Pinpoint the cell where the given text exists, returning its [X, Y] midpoint coordinate. 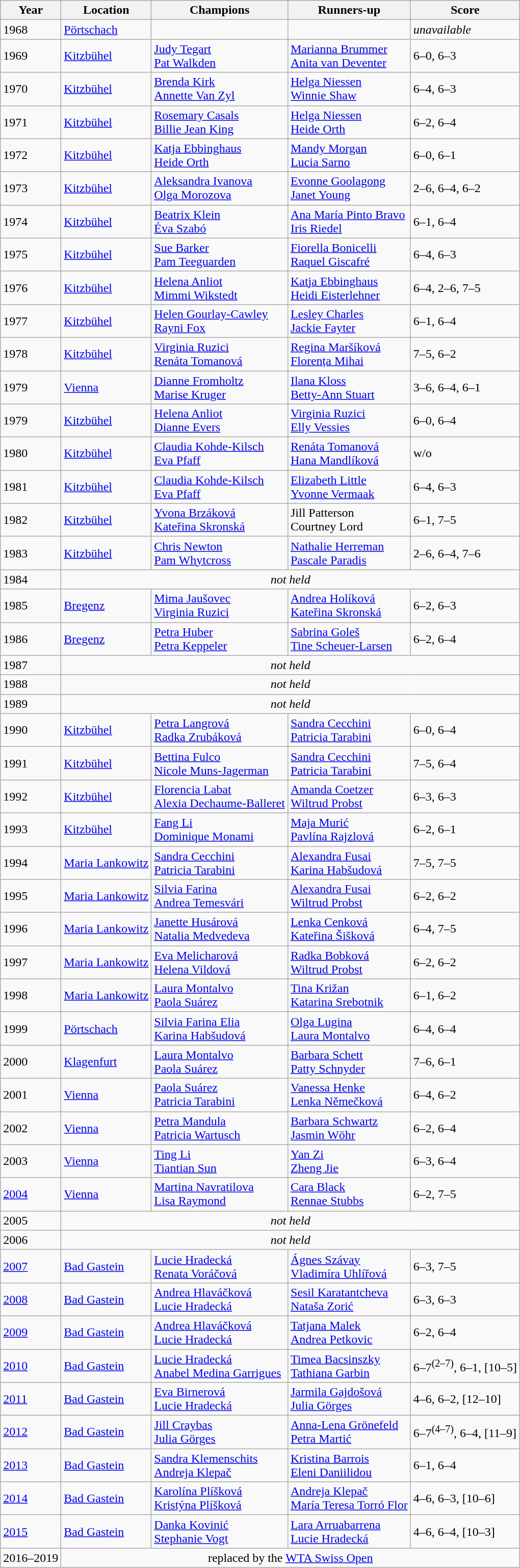
Maja Murić Pavlína Rajzlová [349, 830]
Brenda Kirk Annette Van Zyl [220, 89]
Amanda Coetzer Wiltrud Probst [349, 796]
2001 [31, 1095]
Sesil Karatantcheva Nataša Zorić [349, 1299]
6–4, 2–6, 7–5 [465, 287]
6–2, 6–1 [465, 830]
1984 [31, 579]
2010 [31, 1366]
Lesley Charles Jackie Fayter [349, 321]
Anna-Lena Grönefeld Petra Martić [349, 1432]
Silvia Farina Elia Karina Habšudová [220, 1028]
2003 [31, 1161]
Lucie Hradecká Renata Voráčová [220, 1266]
Lucie Hradecká Anabel Medina Garrigues [220, 1366]
Sandra Klemenschits Andreja Klepač [220, 1466]
Karolína Plíšková Kristýna Plíšková [220, 1498]
Sabrina Goleš Tine Scheuer-Larsen [349, 639]
Jarmila Gajdošová Julia Görges [349, 1399]
1974 [31, 221]
1988 [31, 684]
6–1, 6–2 [465, 996]
Petra Huber Petra Keppeler [220, 639]
3–6, 6–4, 6–1 [465, 387]
2005 [31, 1220]
6–4, 6–2 [465, 1095]
Rosemary Casals Billie Jean King [220, 122]
6–3, 7–5 [465, 1266]
Barbara Schwartz Jasmin Wöhr [349, 1128]
1994 [31, 862]
w/o [465, 454]
6–3, 6–4 [465, 1161]
1981 [31, 487]
6–0, 6–1 [465, 155]
Ana María Pinto Bravo Iris Riedel [349, 221]
Evonne Goolagong Janet Young [349, 189]
1997 [31, 962]
Champions [220, 10]
1968 [31, 30]
Janette Husárová Natalia Medvedeva [220, 929]
unavailable [465, 30]
1978 [31, 354]
1999 [31, 1028]
6–2, 6–3 [465, 605]
6–2, 7–5 [465, 1194]
6–4, 6–4 [465, 1028]
Fiorella Bonicelli Raquel Giscafré [349, 255]
Location [106, 10]
1986 [31, 639]
Petra Mandula Patricia Wartusch [220, 1128]
Chris Newton Pam Whytcross [220, 553]
Helen Gourlay-Cawley Rayni Fox [220, 321]
1990 [31, 730]
6–0, 6–3 [465, 56]
1970 [31, 89]
Aleksandra Ivanova Olga Morozova [220, 189]
Tina Križan Katarina Srebotnik [349, 996]
Eva Birnerová Lucie Hradecká [220, 1399]
Kristina Barrois Eleni Daniilidou [349, 1466]
1992 [31, 796]
2007 [31, 1266]
Sue Barker Pam Teeguarden [220, 255]
1971 [31, 122]
1980 [31, 454]
1975 [31, 255]
Vanessa Henke Lenka Němečková [349, 1095]
Tatjana Malek Andrea Petkovic [349, 1332]
Elizabeth Little Yvonne Vermaak [349, 487]
2015 [31, 1532]
Cara Black Rennae Stubbs [349, 1194]
Fang Li Dominique Monami [220, 830]
Klagenfurt [106, 1062]
6–7(2–7), 6–1, [10–5] [465, 1366]
1976 [31, 287]
Helga Niessen Winnie Shaw [349, 89]
Ágnes Szávay Vladimíra Uhlířová [349, 1266]
2013 [31, 1466]
1972 [31, 155]
Marianna Brummer Anita van Deventer [349, 56]
Helena Anliot Dianne Evers [220, 421]
Silvia Farina Andrea Temesvári [220, 896]
Alexandra Fusai Karina Habšudová [349, 862]
Jill Craybas Julia Görges [220, 1432]
1987 [31, 665]
Barbara Schett Patty Schnyder [349, 1062]
Regina Maršíková Florența Mihai [349, 354]
Ting Li Tiantian Sun [220, 1161]
1989 [31, 704]
2–6, 6–4, 6–2 [465, 189]
1982 [31, 520]
2011 [31, 1399]
Alexandra Fusai Wiltrud Probst [349, 896]
Yvona Brzáková Kateřina Skronská [220, 520]
7–5, 6–2 [465, 354]
Martina Navratilova Lisa Raymond [220, 1194]
6–1, 7–5 [465, 520]
1983 [31, 553]
Bettina Fulco Nicole Muns-Jagerman [220, 763]
2006 [31, 1240]
Runners-up [349, 10]
Paola Suárez Patricia Tarabini [220, 1095]
1977 [31, 321]
2008 [31, 1299]
Andrea Holíková Kateřina Skronská [349, 605]
Ilana Kloss Betty-Ann Stuart [349, 387]
1973 [31, 189]
Timea Bacsinszky Tathiana Garbin [349, 1366]
2–6, 6–4, 7–6 [465, 553]
1969 [31, 56]
6–4, 7–5 [465, 929]
1996 [31, 929]
2016–2019 [31, 1558]
replaced by the WTA Swiss Open [291, 1558]
4–6, 6–3, [10–6] [465, 1498]
Radka Bobková Wiltrud Probst [349, 962]
Score [465, 10]
Andreja Klepač María Teresa Torró Flor [349, 1498]
7–5, 7–5 [465, 862]
4–6, 6–4, [10–3] [465, 1532]
6–7(4–7), 6–4, [11–9] [465, 1432]
2014 [31, 1498]
2009 [31, 1332]
Renáta Tomanová Hana Mandlíková [349, 454]
7–5, 6–4 [465, 763]
Judy Tegart Pat Walkden [220, 56]
Lenka Cenková Kateřina Šišková [349, 929]
1998 [31, 996]
4–6, 6–2, [12–10] [465, 1399]
Danka Kovinić Stephanie Vogt [220, 1532]
Eva Melicharová Helena Vildová [220, 962]
1985 [31, 605]
Olga Lugina Laura Montalvo [349, 1028]
2012 [31, 1432]
Florencia Labat Alexia Dechaume-Balleret [220, 796]
Virginia Ruzici Renáta Tomanová [220, 354]
2002 [31, 1128]
Helena Anliot Mimmi Wikstedt [220, 287]
2004 [31, 1194]
Lara Arruabarrena Lucie Hradecká [349, 1532]
1993 [31, 830]
Beatrix Klein Éva Szabó [220, 221]
Year [31, 10]
Yan Zi Zheng Jie [349, 1161]
Nathalie Herreman Pascale Paradis [349, 553]
1995 [31, 896]
Mandy Morgan Lucia Sarno [349, 155]
Mima Jaušovec Virginia Ruzici [220, 605]
7–6, 6–1 [465, 1062]
Helga Niessen Heide Orth [349, 122]
2000 [31, 1062]
1991 [31, 763]
Katja Ebbinghaus Heidi Eisterlehner [349, 287]
Petra Langrová Radka Zrubáková [220, 730]
Virginia Ruzici Elly Vessies [349, 421]
Katja Ebbinghaus Heide Orth [220, 155]
Dianne Fromholtz Marise Kruger [220, 387]
Jill Patterson Courtney Lord [349, 520]
